Output the [X, Y] coordinate of the center of the cell containing the given text.  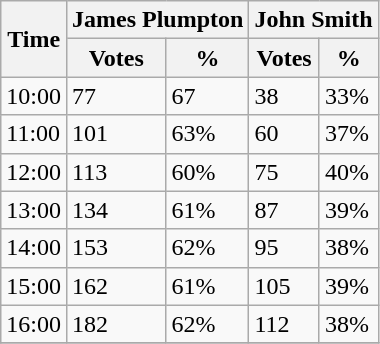
12:00 [34, 172]
75 [284, 172]
John Smith [314, 20]
95 [284, 248]
77 [116, 96]
16:00 [34, 324]
60 [284, 134]
15:00 [34, 286]
67 [208, 96]
10:00 [34, 96]
101 [116, 134]
14:00 [34, 248]
112 [284, 324]
182 [116, 324]
87 [284, 210]
Time [34, 39]
113 [116, 172]
134 [116, 210]
162 [116, 286]
105 [284, 286]
63% [208, 134]
33% [348, 96]
37% [348, 134]
40% [348, 172]
38 [284, 96]
60% [208, 172]
13:00 [34, 210]
James Plumpton [157, 20]
153 [116, 248]
11:00 [34, 134]
